Scan for the cell matching the given text and deliver its [X, Y] coordinate at center. 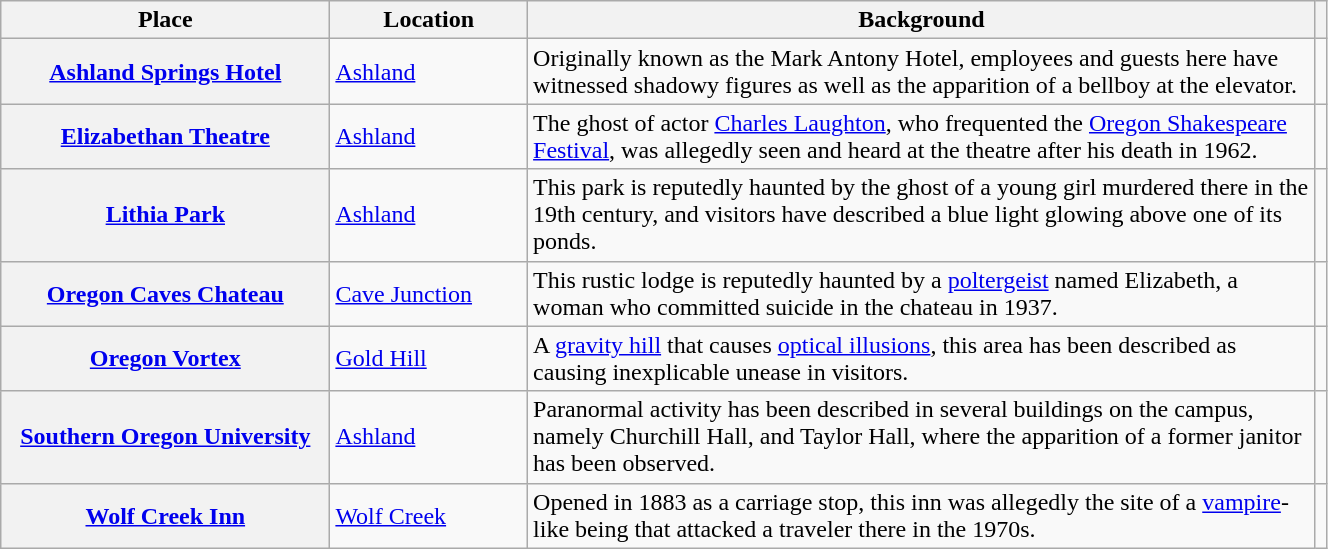
Elizabethan Theatre [166, 136]
Background [922, 20]
Location [429, 20]
Lithia Park [166, 215]
Wolf Creek [429, 516]
Cave Junction [429, 294]
Oregon Caves Chateau [166, 294]
This rustic lodge is reputedly haunted by a poltergeist named Elizabeth, a woman who committed suicide in the chateau in 1937. [922, 294]
Wolf Creek Inn [166, 516]
Opened in 1883 as a carriage stop, this inn was allegedly the site of a vampire-like being that attacked a traveler there in the 1970s. [922, 516]
A gravity hill that causes optical illusions, this area has been described as causing inexplicable unease in visitors. [922, 358]
Oregon Vortex [166, 358]
Southern Oregon University [166, 437]
Ashland Springs Hotel [166, 72]
Place [166, 20]
Gold Hill [429, 358]
